Search for the cell housing the specified text and yield its [X, Y] center coordinate. 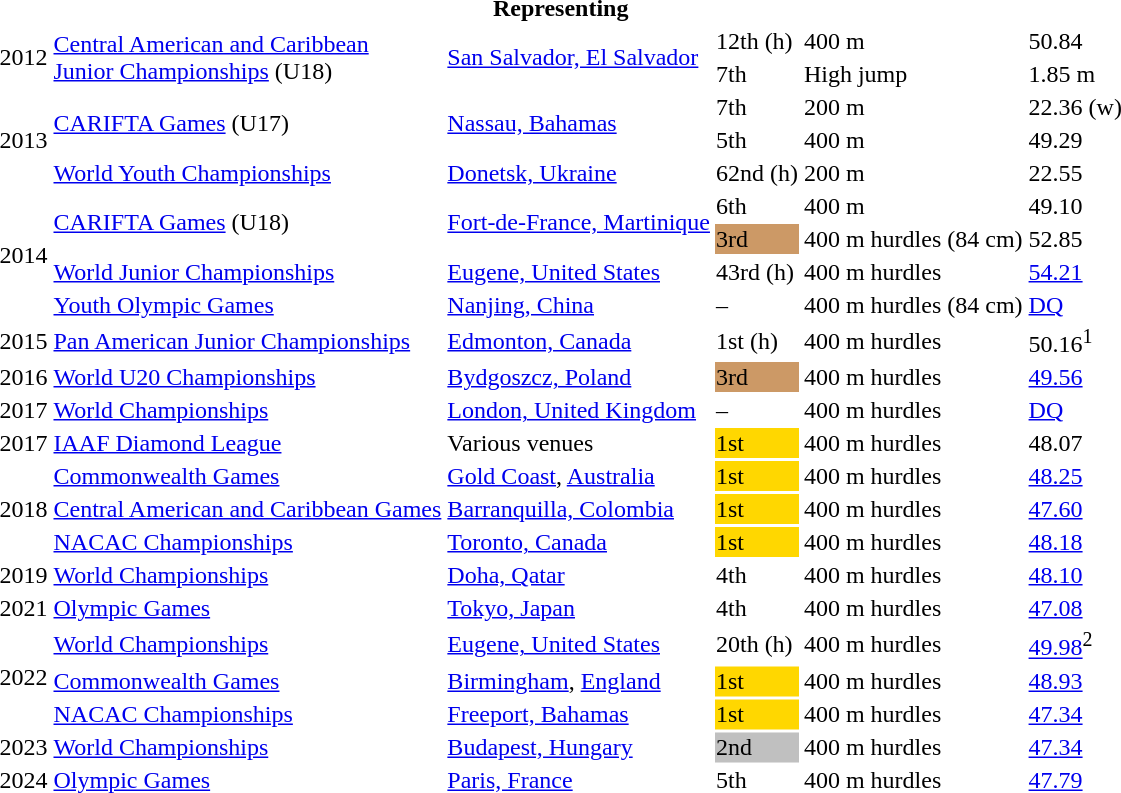
Freeport, Bahamas [579, 714]
Central American and Caribbean Games [248, 509]
CARIFTA Games (U17) [248, 124]
World Youth Championships [248, 173]
Youth Olympic Games [248, 305]
World U20 Championships [248, 377]
Birmingham, England [579, 681]
Budapest, Hungary [579, 747]
CARIFTA Games (U18) [248, 222]
5th [756, 140]
Gold Coast, Australia [579, 476]
62nd (h) [756, 173]
Pan American Junior Championships [248, 341]
Fort-de-France, Martinique [579, 222]
Tokyo, Japan [579, 608]
Edmonton, Canada [579, 341]
Nassau, Bahamas [579, 124]
Olympic Games [248, 608]
Various venues [579, 443]
Toronto, Canada [579, 542]
Doha, Qatar [579, 575]
World Junior Championships [248, 272]
Bydgoszcz, Poland [579, 377]
London, United Kingdom [579, 410]
Barranquilla, Colombia [579, 509]
Donetsk, Ukraine [579, 173]
Nanjing, China [579, 305]
20th (h) [756, 644]
2nd [756, 747]
1st (h) [756, 341]
High jump [913, 74]
IAAF Diamond League [248, 443]
San Salvador, El Salvador [579, 58]
43rd (h) [756, 272]
6th [756, 206]
Central American and CaribbeanJunior Championships (U18) [248, 58]
12th (h) [756, 41]
